Determine the [X, Y] coordinate at the center of the cell enclosing the given text.  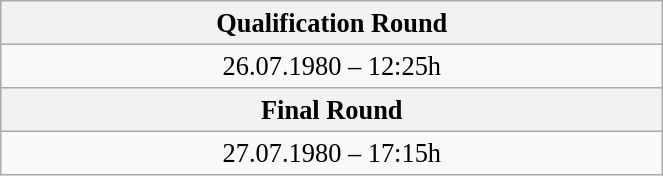
Final Round [332, 109]
27.07.1980 – 17:15h [332, 153]
26.07.1980 – 12:25h [332, 66]
Qualification Round [332, 22]
